Identify which cell holds the provided text, then report its [X, Y] central coordinate. 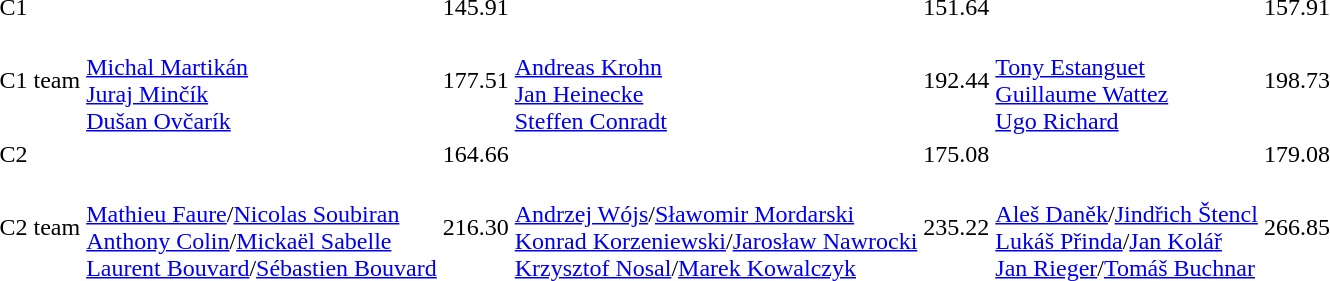
164.66 [476, 154]
Michal MartikánJuraj MinčíkDušan Ovčarík [262, 80]
177.51 [476, 80]
Andreas KrohnJan HeineckeSteffen Conradt [716, 80]
192.44 [956, 80]
Tony EstanguetGuillaume WattezUgo Richard [1127, 80]
175.08 [956, 154]
